Output the (X, Y) coordinate of the center of the cell containing the given text.  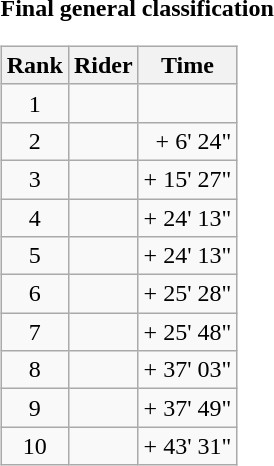
Rider (103, 65)
Rank (34, 65)
5 (34, 256)
9 (34, 408)
2 (34, 141)
+ 43' 31" (188, 446)
+ 37' 49" (188, 408)
4 (34, 217)
10 (34, 446)
+ 15' 27" (188, 179)
1 (34, 103)
8 (34, 370)
3 (34, 179)
+ 6' 24" (188, 141)
+ 25' 48" (188, 332)
7 (34, 332)
Time (188, 65)
+ 37' 03" (188, 370)
6 (34, 294)
+ 25' 28" (188, 294)
